Return the (x, y) coordinate for the center point of the cell that contains the specified text.  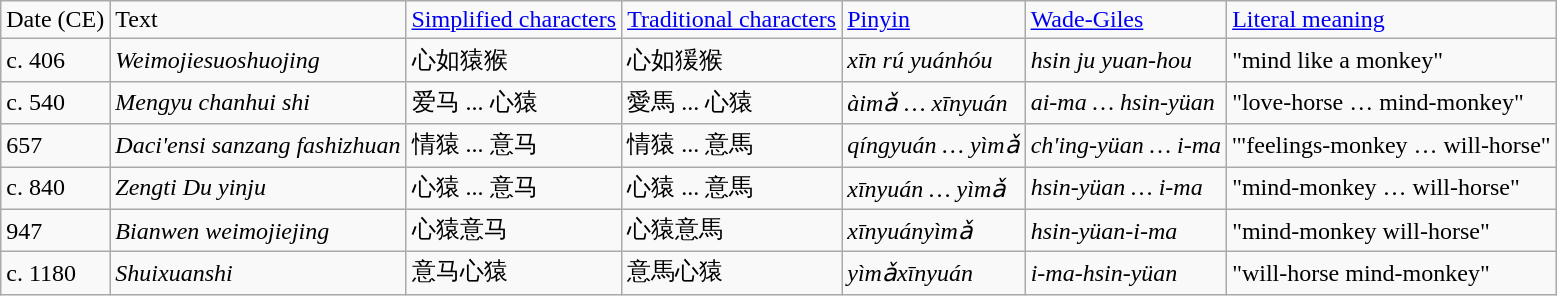
意马心猿 (514, 274)
657 (56, 146)
c. 406 (56, 60)
hsin-yüan-i-ma (1126, 230)
Daci'ensi sanzang fashizhuan (258, 146)
Traditional characters (732, 20)
"will-horse mind-monkey" (1392, 274)
心如猿猴 (514, 60)
情猿 ... 意馬 (732, 146)
c. 840 (56, 188)
心如猨猴 (732, 60)
qíngyuán … yìmǎ (934, 146)
愛馬 ... 心猿 (732, 102)
心猿意马 (514, 230)
Shuixuanshi (258, 274)
心猿 ... 意马 (514, 188)
Bianwen weimojiejing (258, 230)
ch'ing-yüan … i-ma (1126, 146)
xīnyuán … yìmǎ (934, 188)
Text (258, 20)
Weimojiesuoshuojing (258, 60)
ai-ma … hsin-yüan (1126, 102)
i-ma-hsin-yüan (1126, 274)
c. 540 (56, 102)
情猿 ... 意马 (514, 146)
"love-horse … mind-monkey" (1392, 102)
"mind-monkey will-horse" (1392, 230)
hsin-yüan … i-ma (1126, 188)
c. 1180 (56, 274)
"mind-monkey … will-horse" (1392, 188)
Literal meaning (1392, 20)
爱马 ... 心猿 (514, 102)
Zengti Du yinju (258, 188)
xīnyuányìmǎ (934, 230)
Date (CE) (56, 20)
心猿意馬 (732, 230)
'"feelings-monkey … will-horse" (1392, 146)
947 (56, 230)
心猿 ... 意馬 (732, 188)
Mengyu chanhui shi (258, 102)
Wade-Giles (1126, 20)
yìmǎxīnyuán (934, 274)
Pinyin (934, 20)
hsin ju yuan-hou (1126, 60)
àimǎ … xīnyuán (934, 102)
xīn rú yuánhóu (934, 60)
Simplified characters (514, 20)
意馬心猿 (732, 274)
"mind like a monkey" (1392, 60)
